Pinpoint the cell where the given text exists, returning its (X, Y) midpoint coordinate. 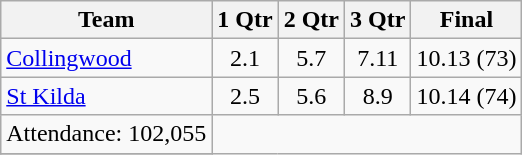
3 Qtr (378, 20)
Attendance: 102,055 (106, 134)
10.13 (73) (466, 58)
Team (106, 20)
7.11 (378, 58)
Final (466, 20)
2.1 (245, 58)
St Kilda (106, 96)
8.9 (378, 96)
1 Qtr (245, 20)
Collingwood (106, 58)
5.7 (311, 58)
5.6 (311, 96)
2.5 (245, 96)
10.14 (74) (466, 96)
2 Qtr (311, 20)
